Provide the [X, Y] coordinate of the cell's center where the given text is located.  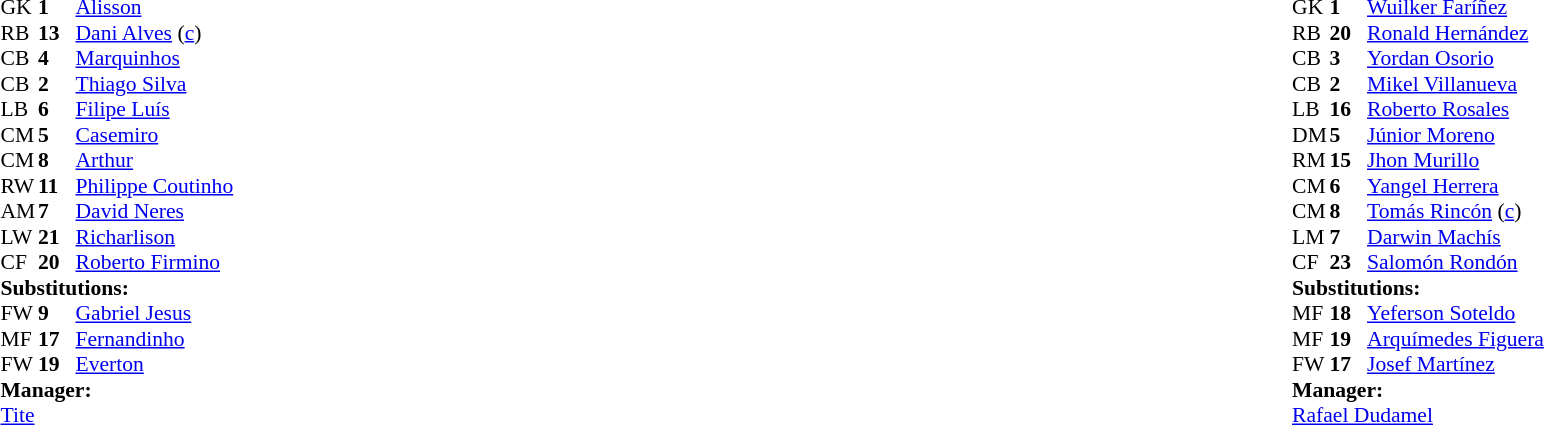
Júnior Moreno [1456, 135]
23 [1349, 263]
Salomón Rondón [1456, 263]
Yeferson Soteldo [1456, 313]
16 [1349, 109]
18 [1349, 313]
Yordan Osorio [1456, 59]
Mikel Villanueva [1456, 84]
Yangel Herrera [1456, 186]
Roberto Firmino [155, 263]
3 [1349, 59]
Casemiro [155, 135]
15 [1349, 161]
13 [57, 33]
RM [1311, 161]
Arthur [155, 161]
Josef Martínez [1456, 365]
DM [1311, 135]
LW [19, 237]
Dani Alves (c) [155, 33]
Darwin Machís [1456, 237]
AM [19, 211]
21 [57, 237]
Jhon Murillo [1456, 161]
Everton [155, 365]
Fernandinho [155, 339]
9 [57, 313]
11 [57, 186]
Thiago Silva [155, 84]
Marquinhos [155, 59]
LM [1311, 237]
Roberto Rosales [1456, 109]
Arquímedes Figuera [1456, 339]
Ronald Hernández [1456, 33]
David Neres [155, 211]
RW [19, 186]
Filipe Luís [155, 109]
Richarlison [155, 237]
Tomás Rincón (c) [1456, 211]
Philippe Coutinho [155, 186]
Gabriel Jesus [155, 313]
4 [57, 59]
